Capture the cell that displays the provided text and extract its [x, y] central coordinate. 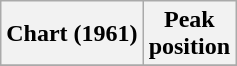
Peakposition [189, 34]
Chart (1961) [72, 34]
